Capture the cell that displays the provided text and extract its [X, Y] central coordinate. 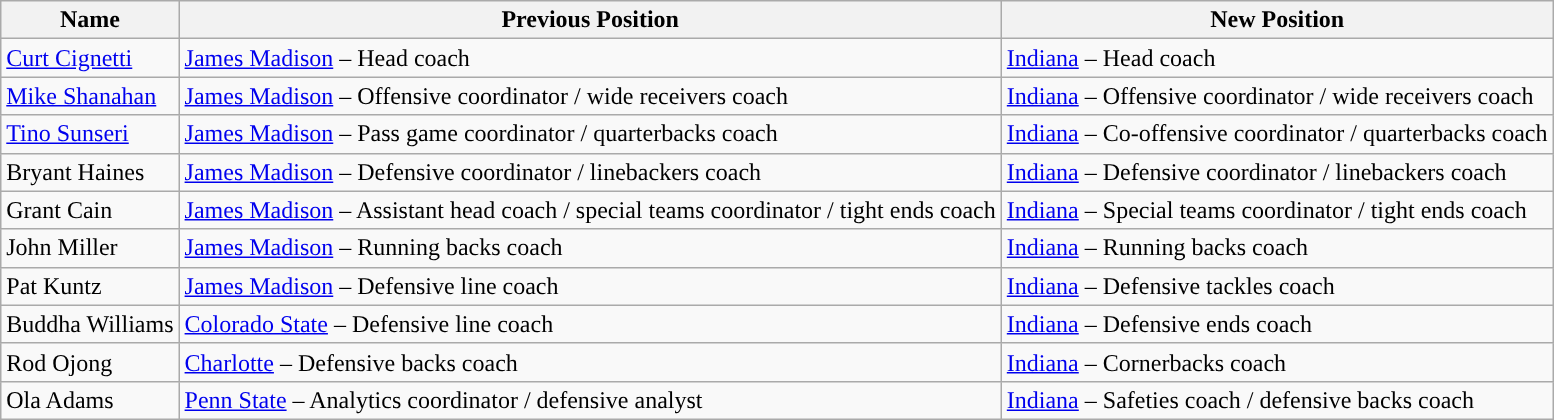
Indiana – Running backs coach [1277, 248]
James Madison – Defensive line coach [590, 286]
Penn State – Analytics coordinator / defensive analyst [590, 400]
New Position [1277, 20]
Indiana – Offensive coordinator / wide receivers coach [1277, 96]
James Madison – Running backs coach [590, 248]
Tino Sunseri [90, 134]
Pat Kuntz [90, 286]
John Miller [90, 248]
Colorado State – Defensive line coach [590, 324]
Indiana – Defensive tackles coach [1277, 286]
Previous Position [590, 20]
Mike Shanahan [90, 96]
Charlotte – Defensive backs coach [590, 362]
Indiana – Special teams coordinator / tight ends coach [1277, 210]
James Madison – Assistant head coach / special teams coordinator / tight ends coach [590, 210]
James Madison – Offensive coordinator / wide receivers coach [590, 96]
Indiana – Safeties coach / defensive backs coach [1277, 400]
Indiana – Co-offensive coordinator / quarterbacks coach [1277, 134]
Rod Ojong [90, 362]
James Madison – Defensive coordinator / linebackers coach [590, 172]
Curt Cignetti [90, 58]
Indiana – Cornerbacks coach [1277, 362]
Grant Cain [90, 210]
Indiana – Head coach [1277, 58]
James Madison – Pass game coordinator / quarterbacks coach [590, 134]
Indiana – Defensive coordinator / linebackers coach [1277, 172]
Indiana – Defensive ends coach [1277, 324]
Bryant Haines [90, 172]
James Madison – Head coach [590, 58]
Buddha Williams [90, 324]
Ola Adams [90, 400]
Name [90, 20]
